Identify which cell holds the provided text, then report its [x, y] central coordinate. 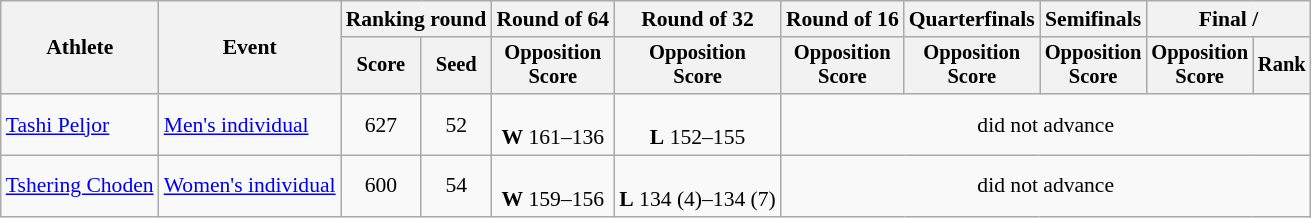
Tshering Choden [80, 186]
52 [456, 124]
Athlete [80, 48]
L 134 (4)–134 (7) [698, 186]
Score [382, 66]
627 [382, 124]
Round of 64 [552, 19]
Ranking round [416, 19]
W 161–136 [552, 124]
Semifinals [1094, 19]
Men's individual [250, 124]
600 [382, 186]
Seed [456, 66]
Round of 32 [698, 19]
Round of 16 [842, 19]
Tashi Peljor [80, 124]
54 [456, 186]
Quarterfinals [972, 19]
W 159–156 [552, 186]
Event [250, 48]
Final / [1228, 19]
Women's individual [250, 186]
Rank [1282, 66]
L 152–155 [698, 124]
